Pinpoint the cell where the given text exists, returning its (x, y) midpoint coordinate. 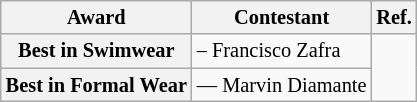
Contestant (282, 17)
Best in Swimwear (96, 51)
Award (96, 17)
Ref. (394, 17)
Best in Formal Wear (96, 85)
— Marvin Diamante (282, 85)
– Francisco Zafra (282, 51)
